From the cell containing the given text, extract its center point as [x, y] coordinate. 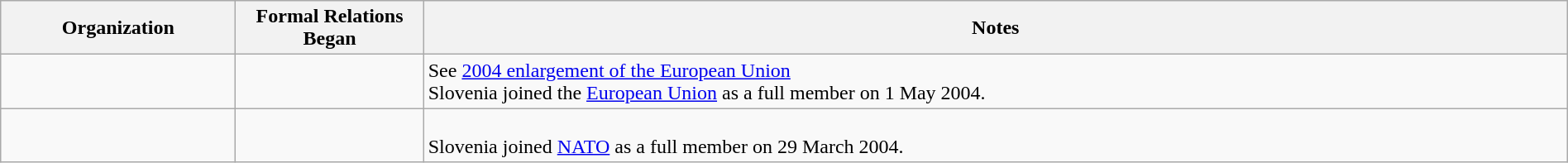
Formal Relations Began [329, 28]
Slovenia joined NATO as a full member on 29 March 2004. [996, 136]
Notes [996, 28]
Organization [118, 28]
See 2004 enlargement of the European UnionSlovenia joined the European Union as a full member on 1 May 2004. [996, 81]
